Search for the cell housing the specified text and yield its (X, Y) center coordinate. 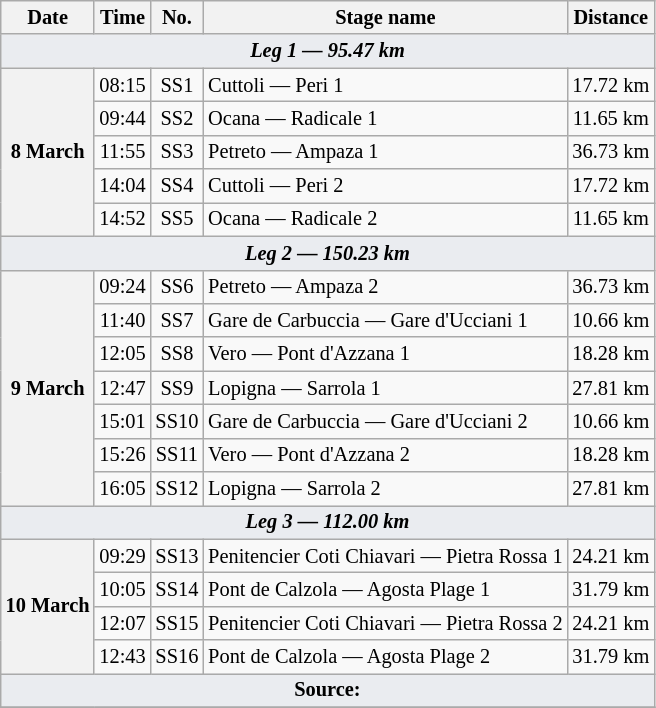
08:15 (122, 85)
SS9 (178, 388)
SS6 (178, 287)
SS1 (178, 85)
Leg 2 — 150.23 km (328, 253)
SS3 (178, 152)
SS10 (178, 421)
11:40 (122, 320)
Gare de Carbuccia — Gare d'Ucciani 2 (385, 421)
SS13 (178, 556)
SS5 (178, 219)
10 March (48, 606)
12:47 (122, 388)
10:05 (122, 589)
Cuttoli — Peri 2 (385, 186)
SS7 (178, 320)
9 March (48, 388)
15:01 (122, 421)
Ocana — Radicale 1 (385, 118)
SS8 (178, 354)
09:24 (122, 287)
12:43 (122, 657)
Petreto — Ampaza 1 (385, 152)
Leg 3 — 112.00 km (328, 522)
SS16 (178, 657)
Stage name (385, 17)
Leg 1 — 95.47 km (328, 51)
Time (122, 17)
Source: (328, 690)
Petreto — Ampaza 2 (385, 287)
Lopigna — Sarrola 1 (385, 388)
15:26 (122, 455)
11:55 (122, 152)
8 March (48, 152)
14:52 (122, 219)
12:05 (122, 354)
Cuttoli — Peri 1 (385, 85)
12:07 (122, 623)
SS14 (178, 589)
09:44 (122, 118)
SS11 (178, 455)
No. (178, 17)
Ocana — Radicale 2 (385, 219)
09:29 (122, 556)
SS4 (178, 186)
SS12 (178, 489)
Vero — Pont d'Azzana 2 (385, 455)
Pont de Calzola — Agosta Plage 1 (385, 589)
Penitencier Coti Chiavari — Pietra Rossa 1 (385, 556)
16:05 (122, 489)
Pont de Calzola — Agosta Plage 2 (385, 657)
Date (48, 17)
Distance (610, 17)
Penitencier Coti Chiavari — Pietra Rossa 2 (385, 623)
SS2 (178, 118)
Lopigna — Sarrola 2 (385, 489)
SS15 (178, 623)
Gare de Carbuccia — Gare d'Ucciani 1 (385, 320)
14:04 (122, 186)
Vero — Pont d'Azzana 1 (385, 354)
